Detect which cell encompasses the target text, then output its [x, y] center coordinate. 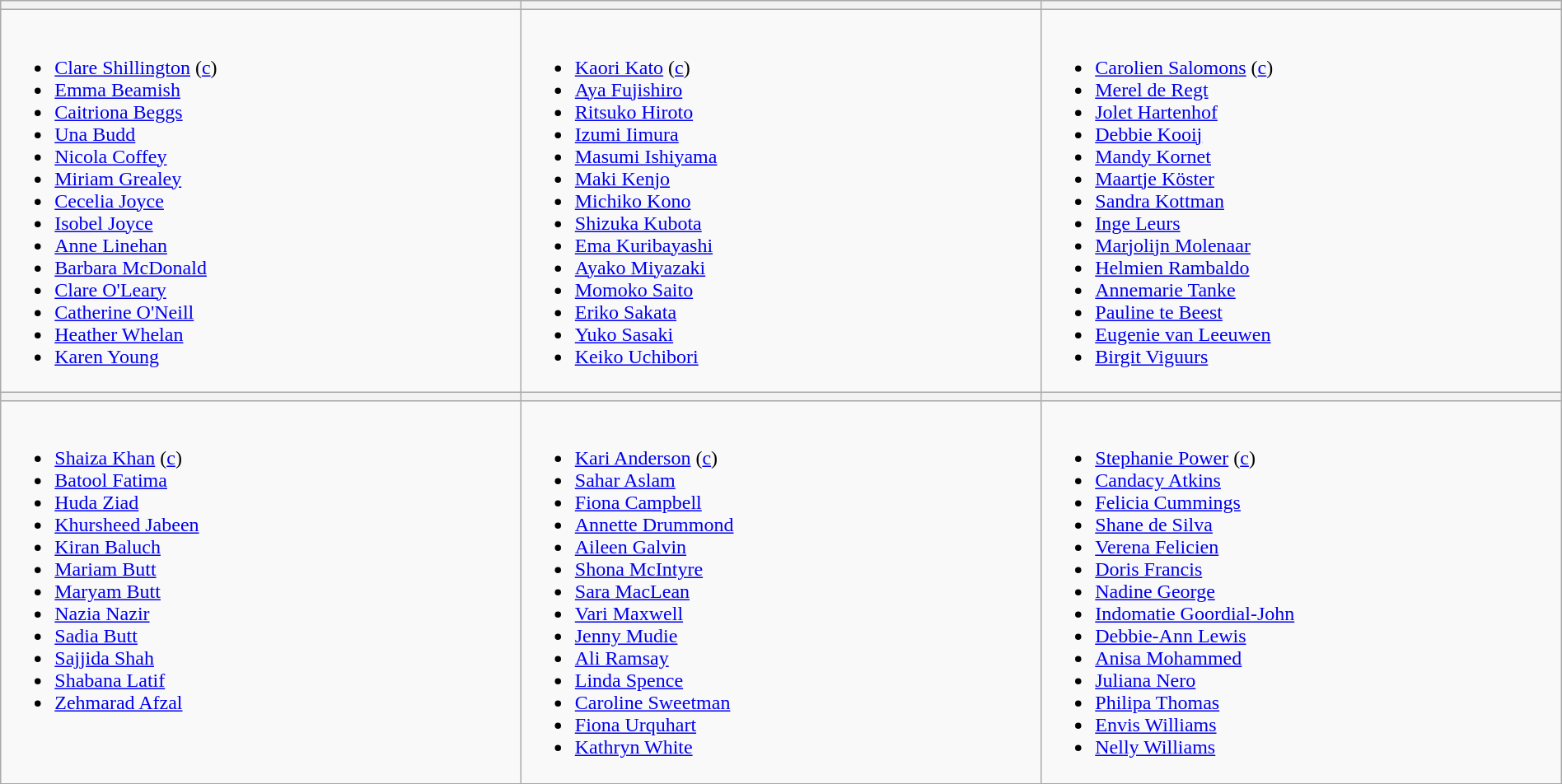
Shaiza Khan (c)Batool FatimaHuda ZiadKhursheed JabeenKiran BaluchMariam ButtMaryam ButtNazia NazirSadia ButtSajjida ShahShabana LatifZehmarad Afzal [261, 592]
